Detect which cell encompasses the target text, then output its (x, y) center coordinate. 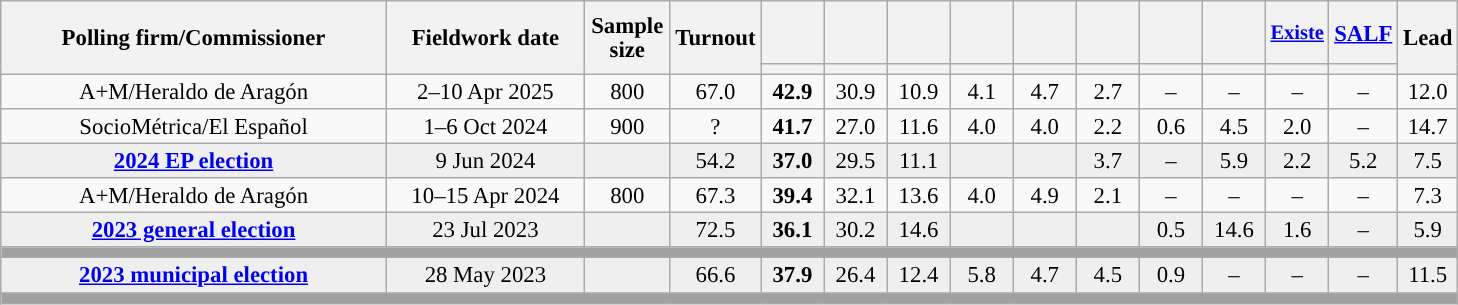
30.2 (856, 230)
66.6 (716, 276)
67.3 (716, 196)
39.4 (792, 196)
0.9 (1170, 276)
4.1 (982, 92)
2024 EP election (194, 162)
0.6 (1170, 126)
Fieldwork date (485, 38)
10.9 (918, 92)
54.2 (716, 162)
10–15 Apr 2024 (485, 196)
32.1 (856, 196)
2.7 (1108, 92)
Existe (1298, 32)
14.7 (1428, 126)
Sample size (627, 38)
37.0 (792, 162)
27.0 (856, 126)
3.7 (1108, 162)
12.0 (1428, 92)
12.4 (918, 276)
9 Jun 2024 (485, 162)
36.1 (792, 230)
2–10 Apr 2025 (485, 92)
2.0 (1298, 126)
11.1 (918, 162)
Lead (1428, 38)
5.2 (1364, 162)
1–6 Oct 2024 (485, 126)
Polling firm/Commissioner (194, 38)
2023 municipal election (194, 276)
2.1 (1108, 196)
11.6 (918, 126)
1.6 (1298, 230)
7.5 (1428, 162)
5.8 (982, 276)
42.9 (792, 92)
30.9 (856, 92)
4.9 (1044, 196)
11.5 (1428, 276)
29.5 (856, 162)
13.6 (918, 196)
SocioMétrica/El Español (194, 126)
28 May 2023 (485, 276)
0.5 (1170, 230)
900 (627, 126)
26.4 (856, 276)
Turnout (716, 38)
72.5 (716, 230)
2023 general election (194, 230)
67.0 (716, 92)
41.7 (792, 126)
23 Jul 2023 (485, 230)
37.9 (792, 276)
? (716, 126)
7.3 (1428, 196)
SALF (1364, 32)
